Determine the (X, Y) coordinate at the center of the cell enclosing the given text.  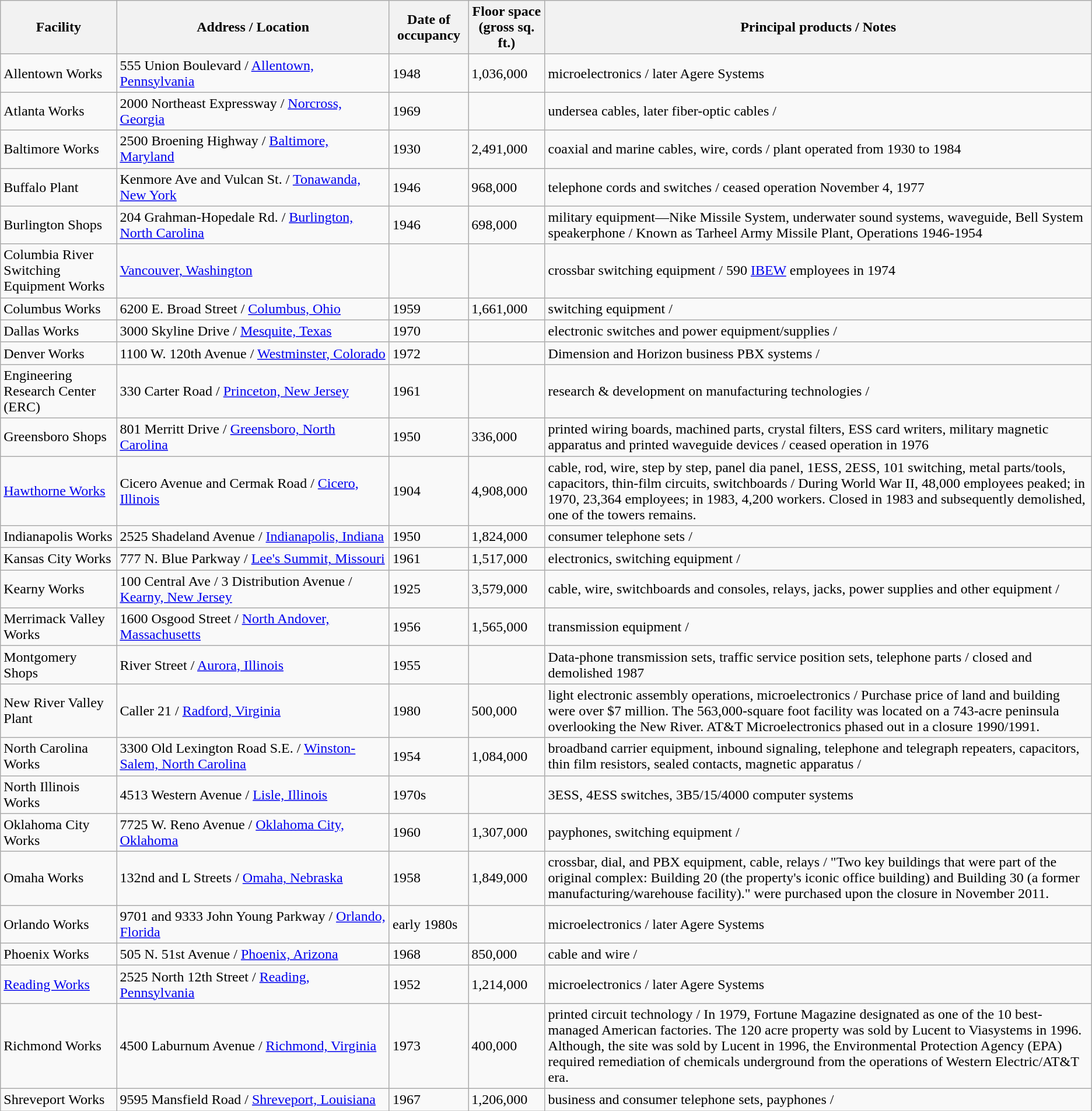
1958 (428, 878)
1980 (428, 711)
1,036,000 (506, 74)
1968 (428, 954)
Burlington Shops (58, 225)
698,000 (506, 225)
electronic switches and power equipment/supplies / (818, 331)
coaxial and marine cables, wire, cords / plant operated from 1930 to 1984 (818, 149)
1970s (428, 795)
Atlanta Works (58, 111)
555 Union Boulevard / Allentown, Pennsylvania (253, 74)
132nd and L Streets / Omaha, Nebraska (253, 878)
968,000 (506, 187)
1,661,000 (506, 309)
Allentown Works (58, 74)
electronics, switching equipment / (818, 559)
Address / Location (253, 27)
transmission equipment / (818, 627)
2500 Broening Highway / Baltimore, Maryland (253, 149)
3ESS, 4ESS switches, 3B5/15/4000 computer systems (818, 795)
Montgomery Shops (58, 665)
Omaha Works (58, 878)
1,214,000 (506, 984)
1930 (428, 149)
1969 (428, 111)
801 Merritt Drive / Greensboro, North Carolina (253, 436)
1955 (428, 665)
Data-phone transmission sets, traffic service position sets, telephone parts / closed and demolished 1987 (818, 665)
Baltimore Works (58, 149)
1972 (428, 353)
Dallas Works (58, 331)
Kansas City Works (58, 559)
2525 Shadeland Avenue / Indianapolis, Indiana (253, 537)
Principal products / Notes (818, 27)
Orlando Works (58, 924)
Date of occupancy (428, 27)
Merrimack Valley Works (58, 627)
Shreveport Works (58, 1099)
1956 (428, 627)
New River Valley Plant (58, 711)
Greensboro Shops (58, 436)
2000 Northeast Expressway / Norcross, Georgia (253, 111)
505 N. 51st Avenue / Phoenix, Arizona (253, 954)
Facility (58, 27)
7725 W. Reno Avenue / Oklahoma City, Oklahoma (253, 832)
Richmond Works (58, 1046)
336,000 (506, 436)
9595 Mansfield Road / Shreveport, Louisiana (253, 1099)
Vancouver, Washington (253, 271)
100 Central Ave / 3 Distribution Avenue / Kearny, New Jersey (253, 589)
9701 and 9333 John Young Parkway / Orlando, Florida (253, 924)
Columbus Works (58, 309)
6200 E. Broad Street / Columbus, Ohio (253, 309)
early 1980s (428, 924)
Caller 21 / Radford, Virginia (253, 711)
204 Grahman-Hopedale Rd. / Burlington, North Carolina (253, 225)
1967 (428, 1099)
Reading Works (58, 984)
Columbia River Switching Equipment Works (58, 271)
1,307,000 (506, 832)
1960 (428, 832)
cable, wire, switchboards and consoles, relays, jacks, power supplies and other equipment / (818, 589)
4513 Western Avenue / Lisle, Illinois (253, 795)
4500 Laburnum Avenue / Richmond, Virginia (253, 1046)
1,849,000 (506, 878)
1948 (428, 74)
3000 Skyline Drive / Mesquite, Texas (253, 331)
Oklahoma City Works (58, 832)
1925 (428, 589)
Hawthorne Works (58, 491)
2525 North 12th Street / Reading, Pennsylvania (253, 984)
1100 W. 120th Avenue / Westminster, Colorado (253, 353)
2,491,000 (506, 149)
1600 Osgood Street / North Andover, Massachusetts (253, 627)
1,206,000 (506, 1099)
4,908,000 (506, 491)
1,084,000 (506, 756)
Kearny Works (58, 589)
1952 (428, 984)
Denver Works (58, 353)
business and consumer telephone sets, payphones / (818, 1099)
Dimension and Horizon business PBX systems / (818, 353)
Floor space(gross sq. ft.) (506, 27)
Indianapolis Works (58, 537)
500,000 (506, 711)
1970 (428, 331)
switching equipment / (818, 309)
crossbar switching equipment / 590 IBEW employees in 1974 (818, 271)
Cicero Avenue and Cermak Road / Cicero, Illinois (253, 491)
3,579,000 (506, 589)
1904 (428, 491)
Phoenix Works (58, 954)
1954 (428, 756)
River Street / Aurora, Illinois (253, 665)
777 N. Blue Parkway / Lee's Summit, Missouri (253, 559)
1,565,000 (506, 627)
telephone cords and switches / ceased operation November 4, 1977 (818, 187)
1973 (428, 1046)
1,517,000 (506, 559)
North Carolina Works (58, 756)
3300 Old Lexington Road S.E. / Winston-Salem, North Carolina (253, 756)
400,000 (506, 1046)
research & development on manufacturing technologies / (818, 391)
payphones, switching equipment / (818, 832)
1,824,000 (506, 537)
330 Carter Road / Princeton, New Jersey (253, 391)
consumer telephone sets / (818, 537)
Kenmore Ave and Vulcan St. / Tonawanda, New York (253, 187)
850,000 (506, 954)
1959 (428, 309)
North Illinois Works (58, 795)
Engineering Research Center (ERC) (58, 391)
cable and wire / (818, 954)
undersea cables, later fiber-optic cables / (818, 111)
Buffalo Plant (58, 187)
